Return the [X, Y] coordinate for the center point of the cell that contains the specified text.  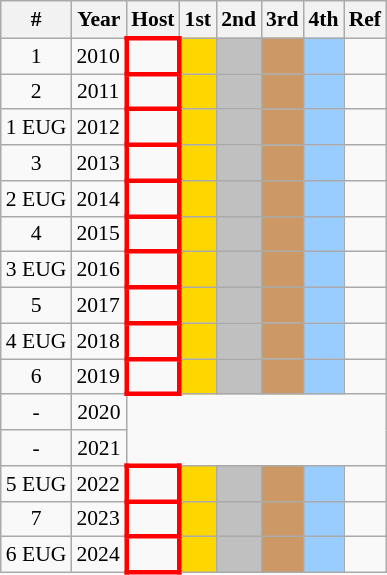
3 EUG [36, 270]
2024 [98, 555]
1 [36, 56]
3 [36, 163]
4 EUG [36, 341]
2nd [238, 20]
2022 [98, 484]
4th [324, 20]
2011 [98, 92]
2023 [98, 519]
Host [152, 20]
7 [36, 519]
Ref [365, 20]
2012 [98, 128]
2015 [98, 234]
2 EUG [36, 199]
2021 [98, 448]
5 EUG [36, 484]
2016 [98, 270]
2 [36, 92]
1st [198, 20]
1 EUG [36, 128]
5 [36, 306]
2010 [98, 56]
4 [36, 234]
# [36, 20]
3rd [282, 20]
Year [98, 20]
2020 [98, 413]
2018 [98, 341]
2017 [98, 306]
2019 [98, 377]
2014 [98, 199]
2013 [98, 163]
6 EUG [36, 555]
6 [36, 377]
